Return the (X, Y) coordinate for the center point of the cell that contains the specified text.  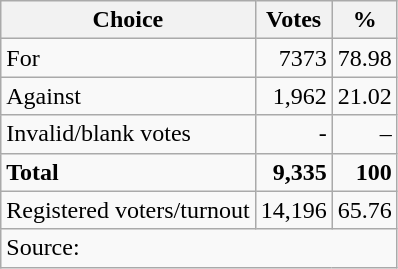
65.76 (364, 210)
For (128, 58)
1,962 (294, 96)
Registered voters/turnout (128, 210)
Invalid/blank votes (128, 134)
% (364, 20)
Total (128, 172)
78.98 (364, 58)
9,335 (294, 172)
Choice (128, 20)
7373 (294, 58)
Against (128, 96)
14,196 (294, 210)
Source: (199, 248)
Votes (294, 20)
100 (364, 172)
21.02 (364, 96)
– (364, 134)
- (294, 134)
